Extract the [X, Y] coordinate from the center of the cell holding the provided text.  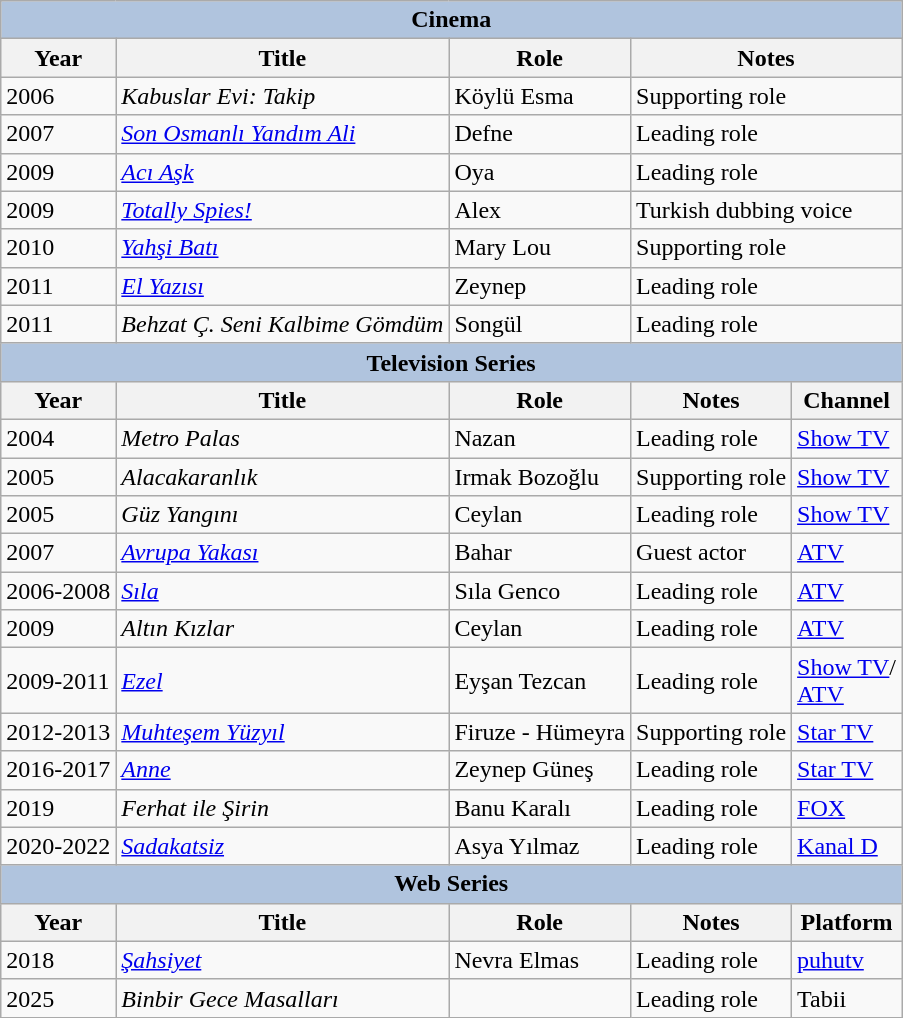
Son Osmanlı Yandım Ali [282, 134]
Altın Kızlar [282, 629]
Firuze - Hümeyra [540, 732]
2016-2017 [58, 770]
Anne [282, 770]
Defne [540, 134]
Eyşan Tezcan [540, 680]
Tabii [847, 998]
Show TV/ATV [847, 680]
Zeynep Güneş [540, 770]
puhutv [847, 960]
2004 [58, 438]
Ezel [282, 680]
Nazan [540, 438]
Asya Yılmaz [540, 846]
2025 [58, 998]
Channel [847, 400]
Binbir Gece Masalları [282, 998]
Alacakaranlık [282, 477]
Turkish dubbing voice [766, 210]
2020-2022 [58, 846]
Sıla Genco [540, 591]
Kabuslar Evi: Takip [282, 96]
Yahşi Batı [282, 248]
Songül [540, 324]
Sadakatsiz [282, 846]
Nevra Elmas [540, 960]
FOX [847, 808]
Web Series [452, 884]
2019 [58, 808]
Sıla [282, 591]
Güz Yangını [282, 515]
2006-2008 [58, 591]
2010 [58, 248]
Cinema [452, 20]
Ferhat ile Şirin [282, 808]
Behzat Ç. Seni Kalbime Gömdüm [282, 324]
Şahsiyet [282, 960]
Kanal D [847, 846]
Alex [540, 210]
Bahar [540, 553]
Mary Lou [540, 248]
Oya [540, 172]
2018 [58, 960]
Zeynep [540, 286]
Metro Palas [282, 438]
2006 [58, 96]
Köylü Esma [540, 96]
2009-2011 [58, 680]
El Yazısı [282, 286]
Platform [847, 922]
Television Series [452, 362]
Totally Spies! [282, 210]
Muhteşem Yüzyıl [282, 732]
Avrupa Yakası [282, 553]
2012-2013 [58, 732]
Irmak Bozoğlu [540, 477]
Banu Karalı [540, 808]
Guest actor [712, 553]
Acı Aşk [282, 172]
